From the cell containing the given text, extract its center point as (X, Y) coordinate. 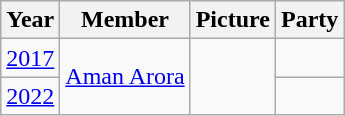
Member (125, 20)
Picture (232, 20)
Aman Arora (125, 77)
2017 (30, 58)
Year (30, 20)
2022 (30, 96)
Party (309, 20)
